Pinpoint the cell where the given text exists, returning its (X, Y) midpoint coordinate. 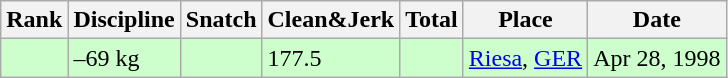
Date (657, 20)
Discipline (124, 20)
Rank (34, 20)
Apr 28, 1998 (657, 58)
–69 kg (124, 58)
Snatch (221, 20)
Total (432, 20)
Place (525, 20)
Clean&Jerk (331, 20)
177.5 (331, 58)
Riesa, GER (525, 58)
